Search for the cell housing the specified text and yield its (x, y) center coordinate. 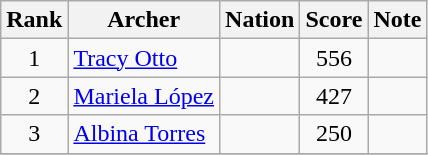
Note (398, 20)
Score (334, 20)
Rank (34, 20)
556 (334, 58)
Mariela López (144, 96)
427 (334, 96)
3 (34, 134)
Archer (144, 20)
1 (34, 58)
Albina Torres (144, 134)
Tracy Otto (144, 58)
2 (34, 96)
250 (334, 134)
Nation (260, 20)
